Search for the cell housing the specified text and yield its (X, Y) center coordinate. 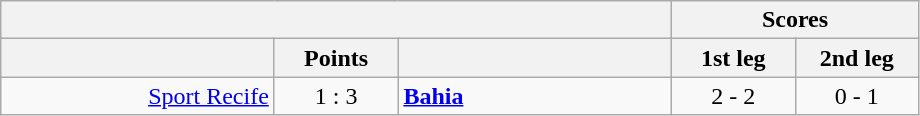
1 : 3 (336, 96)
2nd leg (857, 58)
2 - 2 (733, 96)
Points (336, 58)
Sport Recife (138, 96)
Bahia (535, 96)
1st leg (733, 58)
Scores (794, 20)
0 - 1 (857, 96)
